Search for the cell housing the specified text and yield its [X, Y] center coordinate. 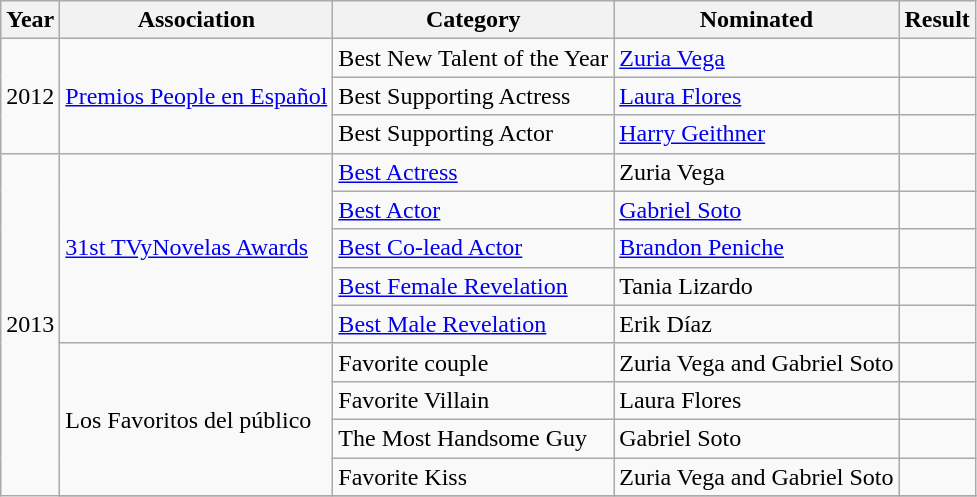
Nominated [756, 20]
Los Favoritos del público [196, 419]
2013 [30, 324]
31st TVyNovelas Awards [196, 248]
2012 [30, 96]
Brandon Peniche [756, 248]
Best Supporting Actor [474, 134]
Best Male Revelation [474, 324]
Category [474, 20]
Best Supporting Actress [474, 96]
Favorite couple [474, 362]
Premios People en Español [196, 96]
Favorite Villain [474, 400]
Best Actor [474, 210]
Year [30, 20]
Best Actress [474, 172]
Best Female Revelation [474, 286]
Tania Lizardo [756, 286]
Best New Talent of the Year [474, 58]
Harry Geithner [756, 134]
The Most Handsome Guy [474, 438]
Result [937, 20]
Favorite Kiss [474, 477]
Association [196, 20]
Best Co-lead Actor [474, 248]
Erik Díaz [756, 324]
